Detect which cell encompasses the target text, then output its [x, y] center coordinate. 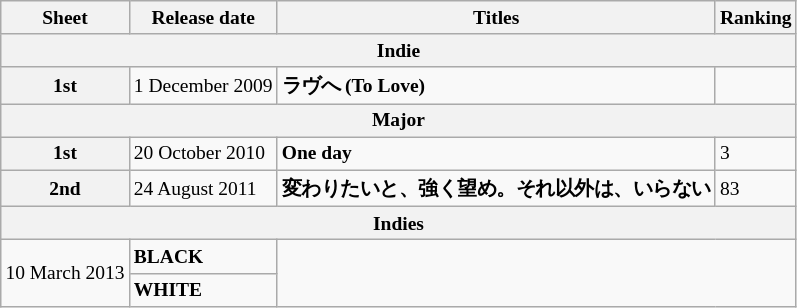
Indies [398, 222]
WHITE [203, 290]
One day [496, 154]
Release date [203, 18]
83 [756, 188]
10 March 2013 [65, 274]
1 December 2009 [203, 85]
BLACK [203, 256]
3 [756, 154]
Sheet [65, 18]
Ranking [756, 18]
Major [398, 120]
2nd [65, 188]
Indie [398, 50]
ラヴへ (To Love) [496, 85]
変わりたいと、強く望め。それ以外は、いらない [496, 188]
Titles [496, 18]
20 October 2010 [203, 154]
24 August 2011 [203, 188]
